Determine the (x, y) coordinate at the center of the cell enclosing the given text.  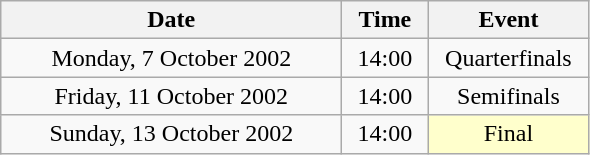
Time (385, 20)
Event (508, 20)
Sunday, 13 October 2002 (172, 134)
Monday, 7 October 2002 (172, 58)
Friday, 11 October 2002 (172, 96)
Semifinals (508, 96)
Date (172, 20)
Final (508, 134)
Quarterfinals (508, 58)
